Extract the (X, Y) coordinate from the center of the cell holding the provided text.  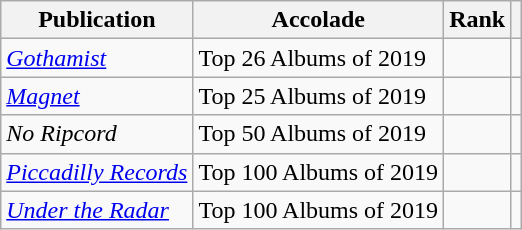
Accolade (318, 20)
Gothamist (97, 58)
Magnet (97, 96)
No Ripcord (97, 134)
Top 50 Albums of 2019 (318, 134)
Top 25 Albums of 2019 (318, 96)
Top 26 Albums of 2019 (318, 58)
Publication (97, 20)
Rank (478, 20)
Under the Radar (97, 210)
Piccadilly Records (97, 172)
